Detect which cell encompasses the target text, then output its [X, Y] center coordinate. 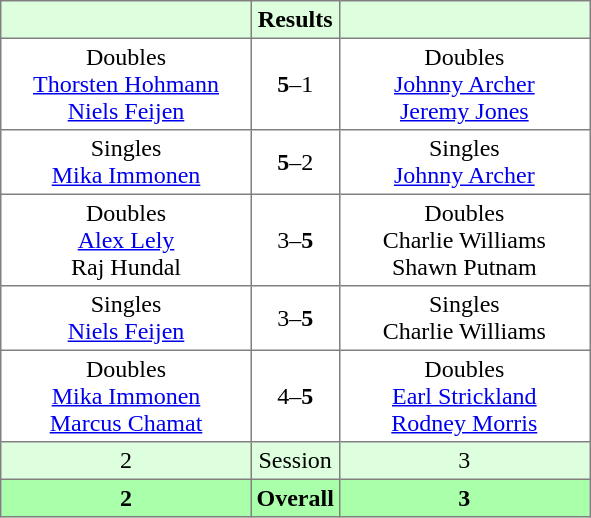
4–5 [295, 396]
Session [295, 461]
Overall [295, 498]
SinglesCharlie Williams [464, 318]
DoublesAlex LelyRaj Hundal [126, 240]
SinglesNiels Feijen [126, 318]
DoublesCharlie WilliamsShawn Putnam [464, 240]
DoublesThorsten HohmannNiels Feijen [126, 84]
5–2 [295, 162]
DoublesEarl StricklandRodney Morris [464, 396]
DoublesMika ImmonenMarcus Chamat [126, 396]
SinglesMika Immonen [126, 162]
SinglesJohnny Archer [464, 162]
5–1 [295, 84]
DoublesJohnny ArcherJeremy Jones [464, 84]
Results [295, 20]
